Output the [x, y] coordinate of the center of the cell containing the given text.  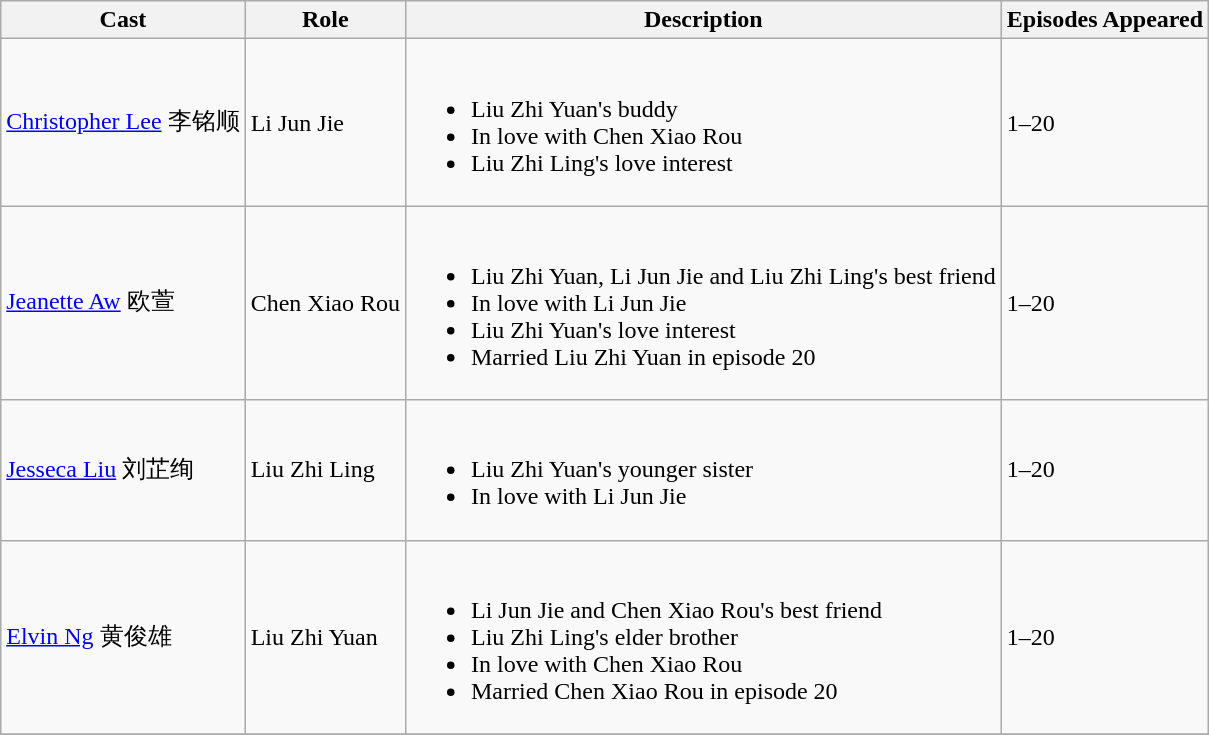
Role [325, 20]
Elvin Ng 黄俊雄 [123, 637]
Cast [123, 20]
Chen Xiao Rou [325, 303]
Li Jun Jie [325, 122]
Liu Zhi Yuan [325, 637]
Description [703, 20]
Li Jun Jie and Chen Xiao Rou's best friendLiu Zhi Ling's elder brotherIn love with Chen Xiao RouMarried Chen Xiao Rou in episode 20 [703, 637]
Jeanette Aw 欧萱 [123, 303]
Liu Zhi Yuan, Li Jun Jie and Liu Zhi Ling's best friendIn love with Li Jun JieLiu Zhi Yuan's love interestMarried Liu Zhi Yuan in episode 20 [703, 303]
Christopher Lee 李铭顺 [123, 122]
Jesseca Liu 刘芷绚 [123, 470]
Episodes Appeared [1104, 20]
Liu Zhi Yuan's younger sisterIn love with Li Jun Jie [703, 470]
Liu Zhi Yuan's buddyIn love with Chen Xiao RouLiu Zhi Ling's love interest [703, 122]
Liu Zhi Ling [325, 470]
